Determine the [x, y] coordinate at the center of the cell enclosing the given text.  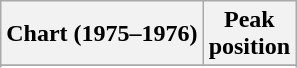
Chart (1975–1976) [102, 34]
Peakposition [249, 34]
